Return the [x, y] coordinate for the center point of the cell that contains the specified text.  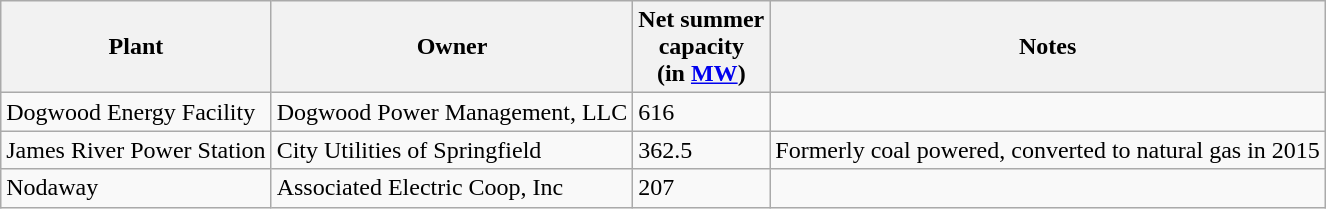
Plant [136, 47]
Associated Electric Coop, Inc [452, 188]
616 [702, 112]
Nodaway [136, 188]
Dogwood Energy Facility [136, 112]
City Utilities of Springfield [452, 150]
Formerly coal powered, converted to natural gas in 2015 [1048, 150]
Dogwood Power Management, LLC [452, 112]
Net summercapacity(in MW) [702, 47]
362.5 [702, 150]
Owner [452, 47]
James River Power Station [136, 150]
207 [702, 188]
Notes [1048, 47]
